Return the (X, Y) coordinate for the center point of the cell that contains the specified text.  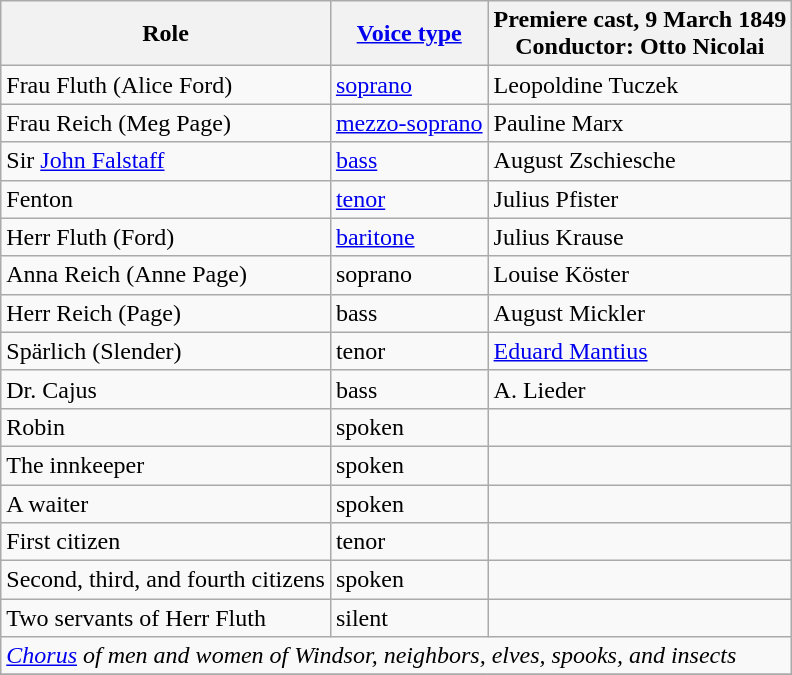
A. Lieder (640, 389)
Leopoldine Tuczek (640, 85)
Herr Reich (Page) (166, 313)
Pauline Marx (640, 123)
First citizen (166, 542)
Fenton (166, 199)
Sir John Falstaff (166, 161)
mezzo-soprano (409, 123)
Second, third, and fourth citizens (166, 580)
Chorus of men and women of Windsor, neighbors, elves, spooks, and insects (396, 656)
baritone (409, 237)
Eduard Mantius (640, 351)
Julius Krause (640, 237)
Herr Fluth (Ford) (166, 237)
Julius Pfister (640, 199)
Role (166, 34)
A waiter (166, 503)
Robin (166, 427)
Voice type (409, 34)
The innkeeper (166, 465)
Anna Reich (Anne Page) (166, 275)
Frau Reich (Meg Page) (166, 123)
August Zschiesche (640, 161)
Spärlich (Slender) (166, 351)
Premiere cast, 9 March 1849Conductor: Otto Nicolai (640, 34)
Dr. Cajus (166, 389)
August Mickler (640, 313)
silent (409, 618)
Louise Köster (640, 275)
Frau Fluth (Alice Ford) (166, 85)
Two servants of Herr Fluth (166, 618)
